For the text-containing cell, return its midpoint in [x, y] coordinate format. 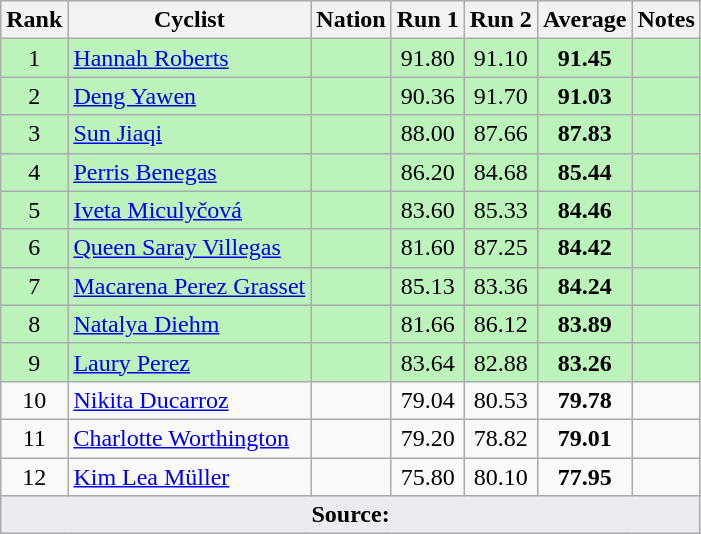
Average [584, 20]
78.82 [500, 438]
5 [34, 210]
83.60 [428, 210]
86.20 [428, 172]
2 [34, 96]
12 [34, 477]
Run 1 [428, 20]
79.78 [584, 400]
83.26 [584, 362]
Source: [351, 515]
10 [34, 400]
Nation [351, 20]
Iveta Miculyčová [190, 210]
91.70 [500, 96]
Hannah Roberts [190, 58]
80.10 [500, 477]
11 [34, 438]
Macarena Perez Grasset [190, 286]
79.04 [428, 400]
3 [34, 134]
8 [34, 324]
88.00 [428, 134]
4 [34, 172]
91.10 [500, 58]
85.33 [500, 210]
91.45 [584, 58]
Natalya Diehm [190, 324]
81.66 [428, 324]
87.66 [500, 134]
Deng Yawen [190, 96]
83.36 [500, 286]
9 [34, 362]
1 [34, 58]
87.25 [500, 248]
Nikita Ducarroz [190, 400]
87.83 [584, 134]
Charlotte Worthington [190, 438]
79.20 [428, 438]
Kim Lea Müller [190, 477]
Laury Perez [190, 362]
77.95 [584, 477]
Run 2 [500, 20]
84.46 [584, 210]
90.36 [428, 96]
83.89 [584, 324]
75.80 [428, 477]
82.88 [500, 362]
91.80 [428, 58]
Queen Saray Villegas [190, 248]
81.60 [428, 248]
Perris Benegas [190, 172]
7 [34, 286]
Cyclist [190, 20]
84.68 [500, 172]
Sun Jiaqi [190, 134]
85.44 [584, 172]
Rank [34, 20]
86.12 [500, 324]
79.01 [584, 438]
6 [34, 248]
83.64 [428, 362]
91.03 [584, 96]
84.42 [584, 248]
Notes [666, 20]
84.24 [584, 286]
85.13 [428, 286]
80.53 [500, 400]
